Pinpoint the cell where the given text exists, returning its [X, Y] midpoint coordinate. 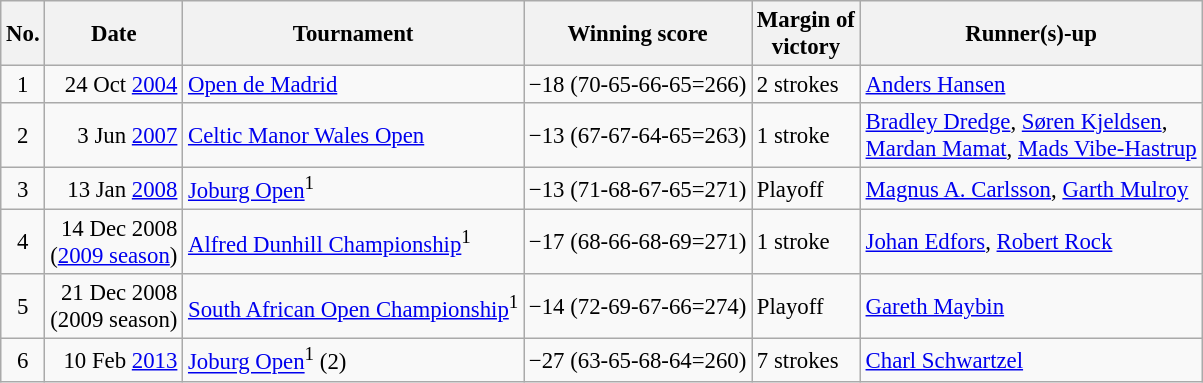
Tournament [354, 34]
5 [23, 306]
Alfred Dunhill Championship1 [354, 242]
Celtic Manor Wales Open [354, 136]
Date [114, 34]
4 [23, 242]
13 Jan 2008 [114, 189]
2 strokes [806, 85]
Gareth Maybin [1031, 306]
Winning score [638, 34]
Bradley Dredge, Søren Kjeldsen, Mardan Mamat, Mads Vibe-Hastrup [1031, 136]
−27 (63-65-68-64=260) [638, 360]
24 Oct 2004 [114, 85]
7 strokes [806, 360]
Runner(s)-up [1031, 34]
6 [23, 360]
2 [23, 136]
Johan Edfors, Robert Rock [1031, 242]
10 Feb 2013 [114, 360]
Joburg Open1 (2) [354, 360]
−14 (72-69-67-66=274) [638, 306]
14 Dec 2008(2009 season) [114, 242]
1 [23, 85]
South African Open Championship1 [354, 306]
21 Dec 2008(2009 season) [114, 306]
No. [23, 34]
Charl Schwartzel [1031, 360]
Anders Hansen [1031, 85]
−18 (70-65-66-65=266) [638, 85]
Magnus A. Carlsson, Garth Mulroy [1031, 189]
3 Jun 2007 [114, 136]
−17 (68-66-68-69=271) [638, 242]
−13 (71-68-67-65=271) [638, 189]
Open de Madrid [354, 85]
Margin ofvictory [806, 34]
Joburg Open1 [354, 189]
3 [23, 189]
−13 (67-67-64-65=263) [638, 136]
